Identify which cell holds the provided text, then report its [X, Y] central coordinate. 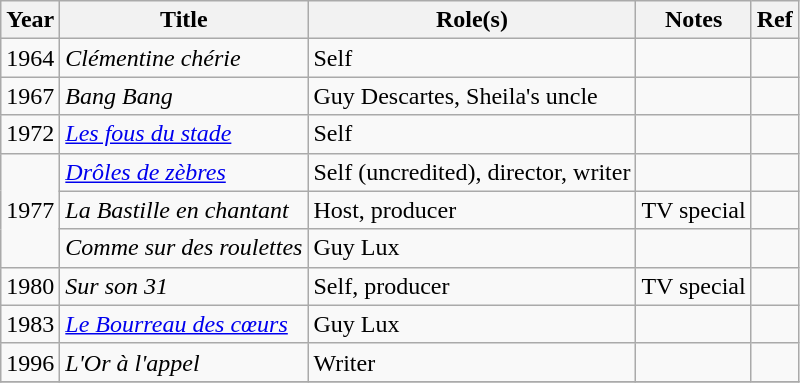
La Bastille en chantant [184, 210]
L'Or à l'appel [184, 362]
Role(s) [472, 20]
1964 [30, 58]
Writer [472, 362]
Clémentine chérie [184, 58]
Self, producer [472, 286]
1983 [30, 324]
Comme sur des roulettes [184, 248]
Ref [774, 20]
1972 [30, 134]
Drôles de zèbres [184, 172]
1967 [30, 96]
Host, producer [472, 210]
Bang Bang [184, 96]
1996 [30, 362]
Guy Descartes, Sheila's uncle [472, 96]
Les fous du stade [184, 134]
Year [30, 20]
1980 [30, 286]
Title [184, 20]
Le Bourreau des cœurs [184, 324]
Sur son 31 [184, 286]
Notes [694, 20]
1977 [30, 210]
Self (uncredited), director, writer [472, 172]
